Extract the (X, Y) coordinate from the center of the cell holding the provided text.  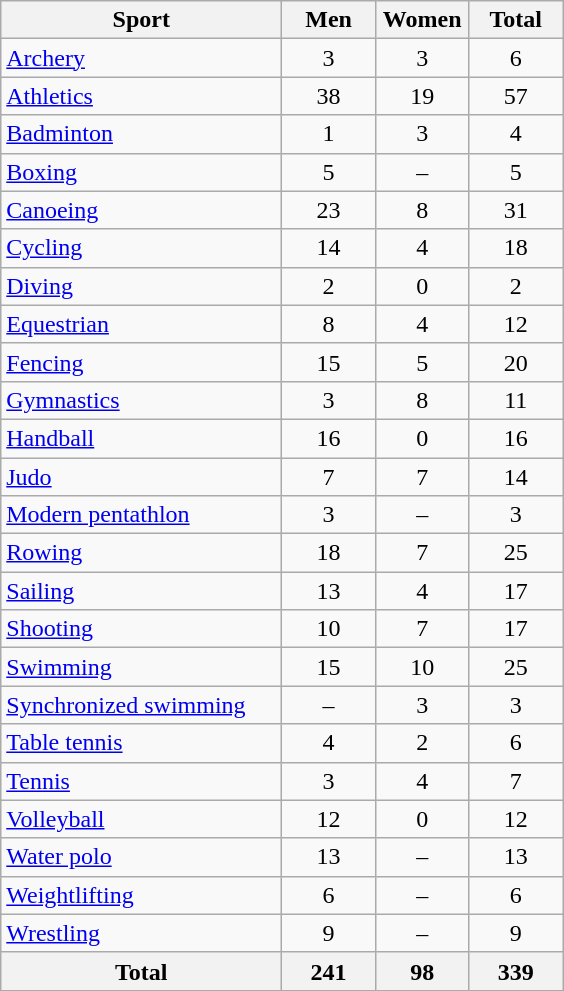
Water polo (142, 857)
Volleyball (142, 819)
20 (516, 362)
Men (329, 20)
Sailing (142, 591)
Diving (142, 286)
Equestrian (142, 324)
Women (422, 20)
1 (329, 134)
Fencing (142, 362)
Gymnastics (142, 400)
Badminton (142, 134)
Boxing (142, 172)
Sport (142, 20)
38 (329, 96)
Swimming (142, 667)
31 (516, 210)
Cycling (142, 248)
Weightlifting (142, 895)
23 (329, 210)
Modern pentathlon (142, 515)
11 (516, 400)
Archery (142, 58)
Shooting (142, 629)
241 (329, 971)
Judo (142, 477)
Athletics (142, 96)
57 (516, 96)
98 (422, 971)
Synchronized swimming (142, 705)
Canoeing (142, 210)
339 (516, 971)
Handball (142, 438)
19 (422, 96)
Rowing (142, 553)
Tennis (142, 781)
Wrestling (142, 933)
Table tennis (142, 743)
